Output the [X, Y] coordinate of the center of the cell containing the given text.  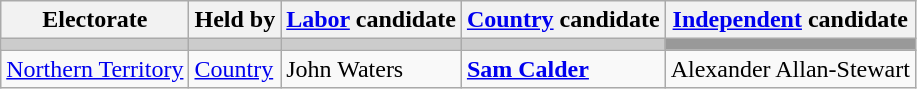
Labor candidate [372, 20]
Sam Calder [563, 69]
Country [235, 69]
Held by [235, 20]
Alexander Allan-Stewart [790, 69]
Country candidate [563, 20]
Independent candidate [790, 20]
Northern Territory [95, 69]
Electorate [95, 20]
John Waters [372, 69]
